Capture the cell that displays the provided text and extract its (x, y) central coordinate. 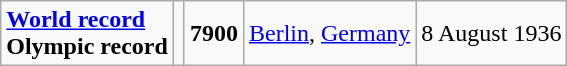
7900 (214, 34)
8 August 1936 (492, 34)
Berlin, Germany (329, 34)
World recordOlympic record (88, 34)
